Extract the (X, Y) coordinate from the center of the cell holding the provided text.  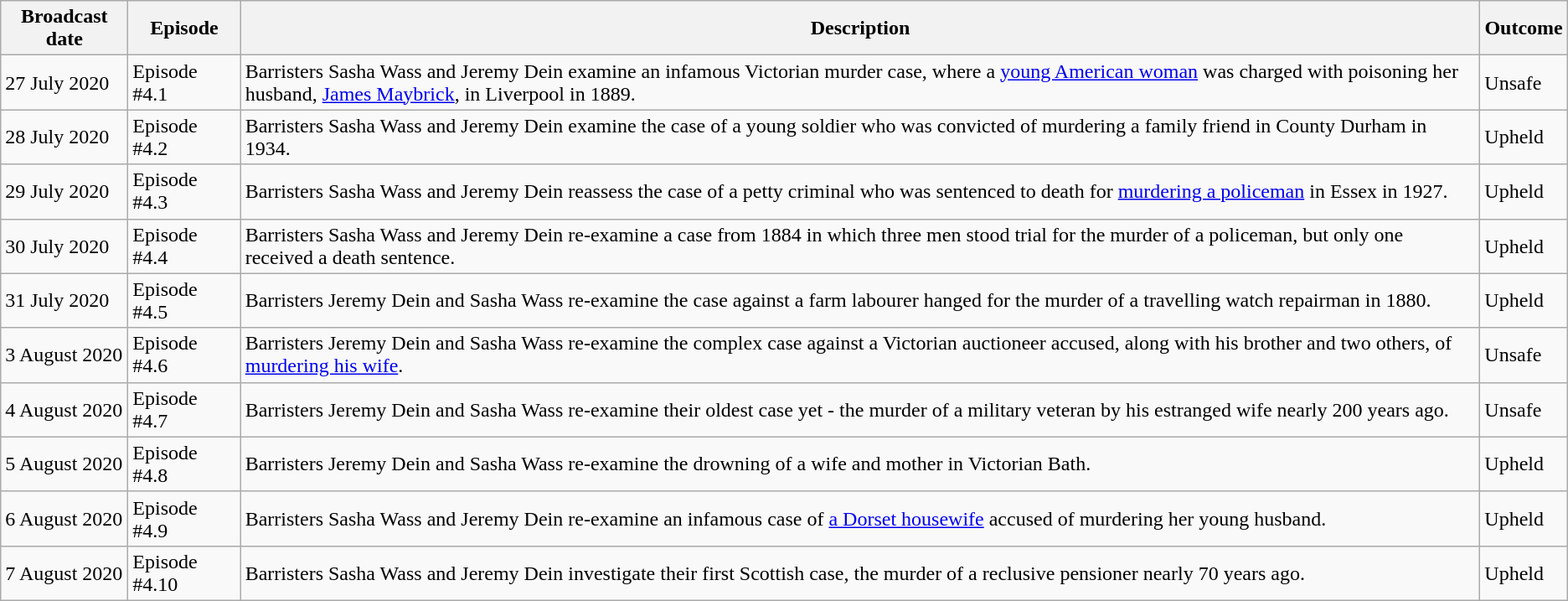
31 July 2020 (64, 300)
Broadcast date (64, 28)
4 August 2020 (64, 409)
Episode #4.3 (184, 191)
7 August 2020 (64, 573)
Barristers Sasha Wass and Jeremy Dein examine the case of a young soldier who was convicted of murdering a family friend in County Durham in 1934. (860, 137)
Barristers Jeremy Dein and Sasha Wass re-examine the case against a farm labourer hanged for the murder of a travelling watch repairman in 1880. (860, 300)
3 August 2020 (64, 355)
Barristers Jeremy Dein and Sasha Wass re-examine the drowning of a wife and mother in Victorian Bath. (860, 464)
Episode #4.9 (184, 518)
Episode #4.2 (184, 137)
Episode #4.1 (184, 82)
Outcome (1524, 28)
Barristers Jeremy Dein and Sasha Wass re-examine their oldest case yet - the murder of a military veteran by his estranged wife nearly 200 years ago. (860, 409)
5 August 2020 (64, 464)
6 August 2020 (64, 518)
Barristers Sasha Wass and Jeremy Dein reassess the case of a petty criminal who was sentenced to death for murdering a policeman in Essex in 1927. (860, 191)
Episode #4.4 (184, 246)
Episode #4.7 (184, 409)
Episode #4.5 (184, 300)
Episode #4.8 (184, 464)
Description (860, 28)
Episode #4.6 (184, 355)
Barristers Sasha Wass and Jeremy Dein re-examine an infamous case of a Dorset housewife accused of murdering her young husband. (860, 518)
Episode #4.10 (184, 573)
28 July 2020 (64, 137)
29 July 2020 (64, 191)
Barristers Sasha Wass and Jeremy Dein investigate their first Scottish case, the murder of a reclusive pensioner nearly 70 years ago. (860, 573)
27 July 2020 (64, 82)
30 July 2020 (64, 246)
Episode (184, 28)
